Return the [x, y] coordinate for the center point of the cell that contains the specified text.  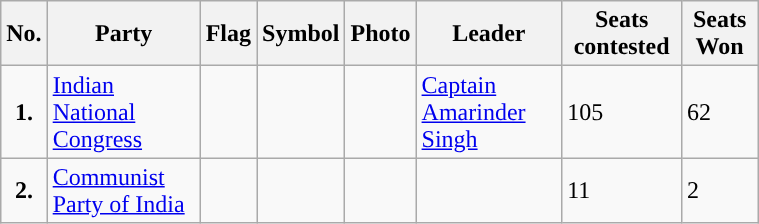
62 [720, 112]
Communist Party of India [124, 190]
1. [24, 112]
Captain Amarinder Singh [489, 112]
105 [622, 112]
Seats contested [622, 34]
No. [24, 34]
Party [124, 34]
11 [622, 190]
Leader [489, 34]
Photo [380, 34]
Seats Won [720, 34]
Symbol [301, 34]
Indian National Congress [124, 112]
2. [24, 190]
2 [720, 190]
Flag [228, 34]
